Output the [X, Y] coordinate of the center of the cell containing the given text.  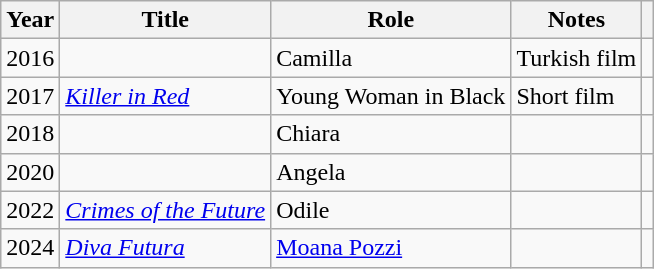
Title [166, 20]
2018 [30, 134]
2017 [30, 96]
Crimes of the Future [166, 210]
Year [30, 20]
Notes [576, 20]
Turkish film [576, 58]
2022 [30, 210]
2020 [30, 172]
Odile [391, 210]
Moana Pozzi [391, 248]
Killer in Red [166, 96]
Diva Futura [166, 248]
Angela [391, 172]
Chiara [391, 134]
Role [391, 20]
Young Woman in Black [391, 96]
2024 [30, 248]
2016 [30, 58]
Short film [576, 96]
Camilla [391, 58]
